Pinpoint the cell where the given text exists, returning its (X, Y) midpoint coordinate. 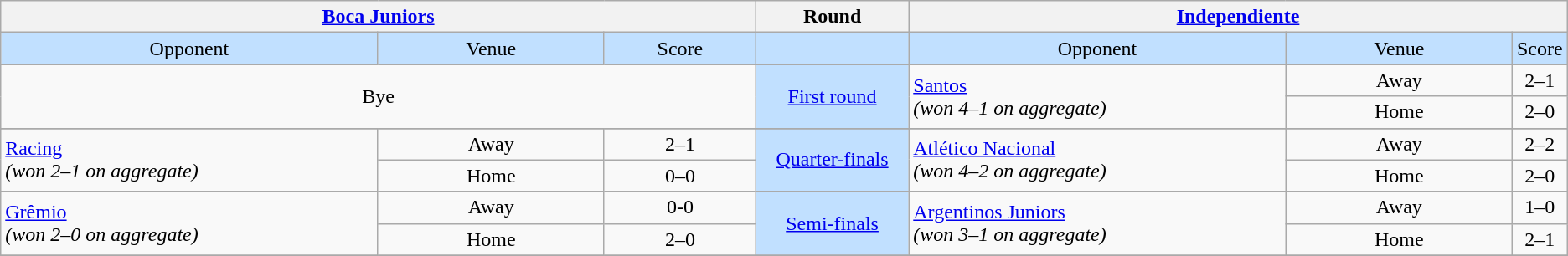
Round (832, 17)
Bye (379, 96)
Boca Juniors (379, 17)
Grêmio(won 2–0 on aggregate) (189, 223)
Independiente (1238, 17)
2–2 (1540, 144)
0-0 (680, 207)
First round (832, 96)
Atlético Nacional(won 4–2 on aggregate) (1097, 160)
Racing(won 2–1 on aggregate) (189, 160)
Argentinos Juniors(won 3–1 on aggregate) (1097, 223)
Semi-finals (832, 223)
0–0 (680, 176)
Santos(won 4–1 on aggregate) (1097, 96)
Quarter-finals (832, 160)
1–0 (1540, 207)
